Locate the cell with the specified text and output its (X, Y) center coordinate. 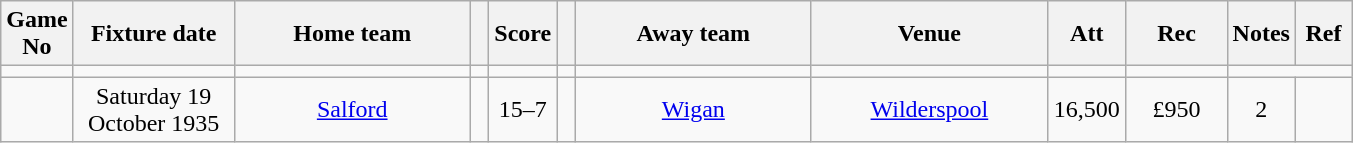
Ref (1323, 34)
16,500 (1086, 110)
Salford (352, 110)
Venue (929, 34)
Saturday 19 October 1935 (154, 110)
15–7 (523, 110)
Att (1086, 34)
Game No (37, 34)
Notes (1261, 34)
£950 (1176, 110)
Away team (693, 34)
Home team (352, 34)
Wilderspool (929, 110)
Score (523, 34)
Rec (1176, 34)
Wigan (693, 110)
2 (1261, 110)
Fixture date (154, 34)
